Extract the (x, y) coordinate from the center of the cell holding the provided text.  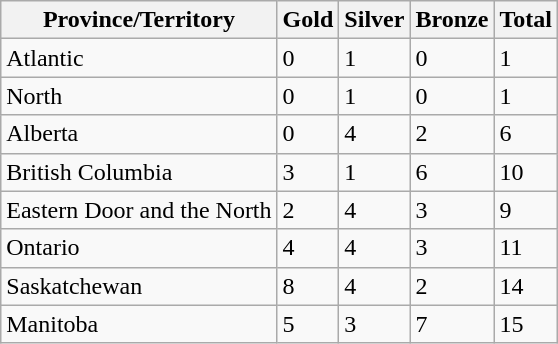
9 (526, 210)
5 (308, 324)
8 (308, 286)
Manitoba (139, 324)
Silver (374, 20)
British Columbia (139, 172)
Alberta (139, 134)
Gold (308, 20)
15 (526, 324)
14 (526, 286)
Bronze (452, 20)
Ontario (139, 248)
Atlantic (139, 58)
Eastern Door and the North (139, 210)
Total (526, 20)
11 (526, 248)
7 (452, 324)
North (139, 96)
Saskatchewan (139, 286)
Province/Territory (139, 20)
10 (526, 172)
